Provide the (x, y) coordinate of the cell's center where the given text is located.  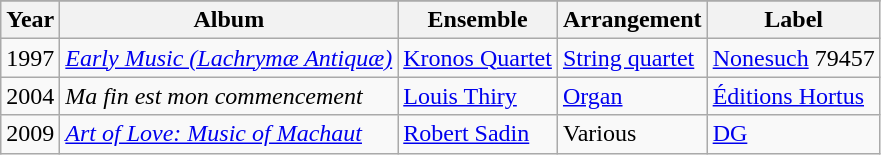
2004 (30, 96)
Early Music (Lachrymæ Antiquæ) (229, 58)
DG (794, 134)
Album (229, 20)
Label (794, 20)
Kronos Quartet (478, 58)
Various (632, 134)
Nonesuch 79457 (794, 58)
String quartet (632, 58)
Louis Thiry (478, 96)
Art of Love: Music of Machaut (229, 134)
Organ (632, 96)
Ma fin est mon commencement (229, 96)
Ensemble (478, 20)
2009 (30, 134)
Éditions Hortus (794, 96)
1997 (30, 58)
Year (30, 20)
Arrangement (632, 20)
Robert Sadin (478, 134)
